Scan for the cell matching the given text and deliver its [X, Y] coordinate at center. 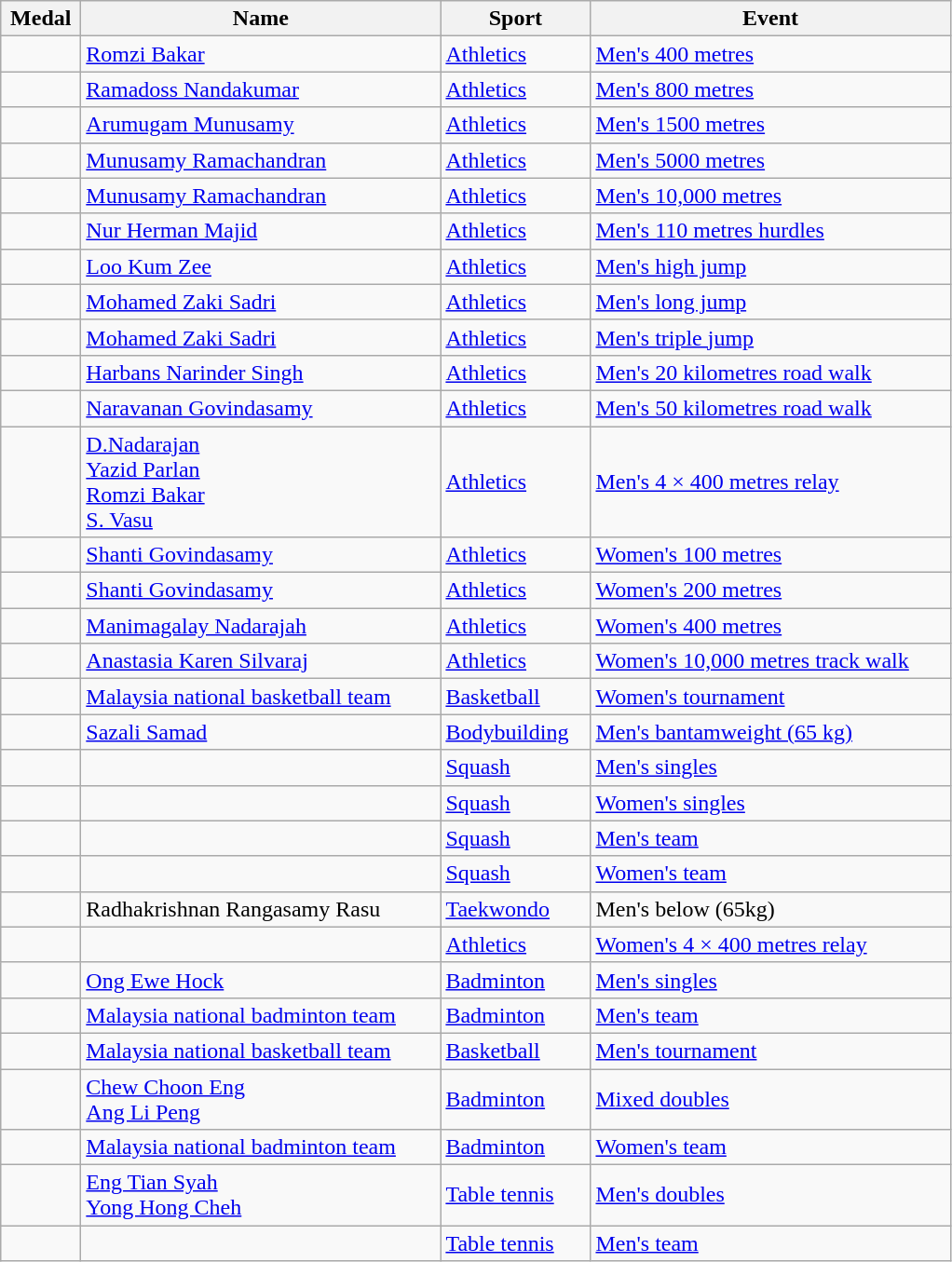
Men's 800 metres [770, 89]
Chew Choon EngAng Li Peng [261, 1099]
Men's high jump [770, 266]
Arumugam Munusamy [261, 125]
Men's 5000 metres [770, 160]
Event [770, 19]
Ong Ewe Hock [261, 980]
Men's 4 × 400 metres relay [770, 482]
Men's doubles [770, 1196]
Sazali Samad [261, 732]
Women's 200 metres [770, 590]
Men's 50 kilometres road walk [770, 408]
Radhakrishnan Rangasamy Rasu [261, 909]
Women's 4 × 400 metres relay [770, 944]
Naravanan Govindasamy [261, 408]
Women's 100 metres [770, 555]
Name [261, 19]
Men's below (65kg) [770, 909]
Women's singles [770, 803]
Mixed doubles [770, 1099]
Men's 20 kilometres road walk [770, 373]
Men's bantamweight (65 kg) [770, 732]
Men's tournament [770, 1051]
Anastasia Karen Silvaraj [261, 661]
Eng Tian SyahYong Hong Cheh [261, 1196]
Men's 10,000 metres [770, 196]
Men's 1500 metres [770, 125]
Men's 110 metres hurdles [770, 231]
Nur Herman Majid [261, 231]
Ramadoss Nandakumar [261, 89]
Women's tournament [770, 697]
Sport [516, 19]
Women's 400 metres [770, 626]
Men's 400 metres [770, 54]
Harbans Narinder Singh [261, 373]
Manimagalay Nadarajah [261, 626]
Taekwondo [516, 909]
Women's 10,000 metres track walk [770, 661]
D.NadarajanYazid ParlanRomzi BakarS. Vasu [261, 482]
Romzi Bakar [261, 54]
Medal [41, 19]
Men's long jump [770, 302]
Men's triple jump [770, 337]
Bodybuilding [516, 732]
Loo Kum Zee [261, 266]
